Return the [x, y] coordinate for the center point of the cell that contains the specified text.  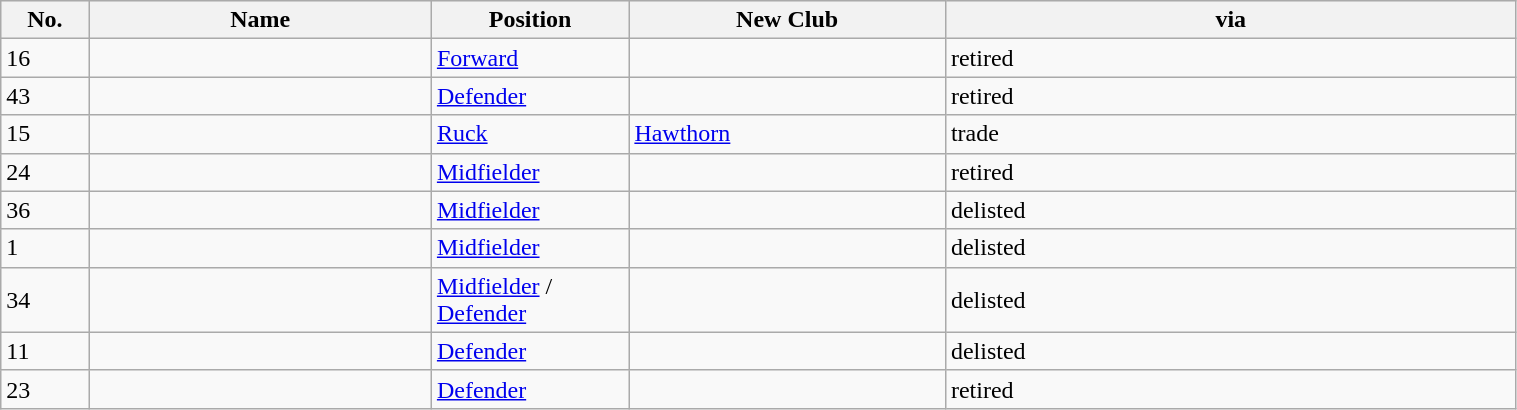
New Club [788, 20]
11 [45, 351]
Hawthorn [788, 134]
via [1230, 20]
1 [45, 248]
15 [45, 134]
Ruck [530, 134]
16 [45, 58]
34 [45, 300]
Name [260, 20]
Forward [530, 58]
Position [530, 20]
No. [45, 20]
Midfielder / Defender [530, 300]
23 [45, 389]
36 [45, 210]
trade [1230, 134]
43 [45, 96]
24 [45, 172]
